Scan for the cell matching the given text and deliver its (x, y) coordinate at center. 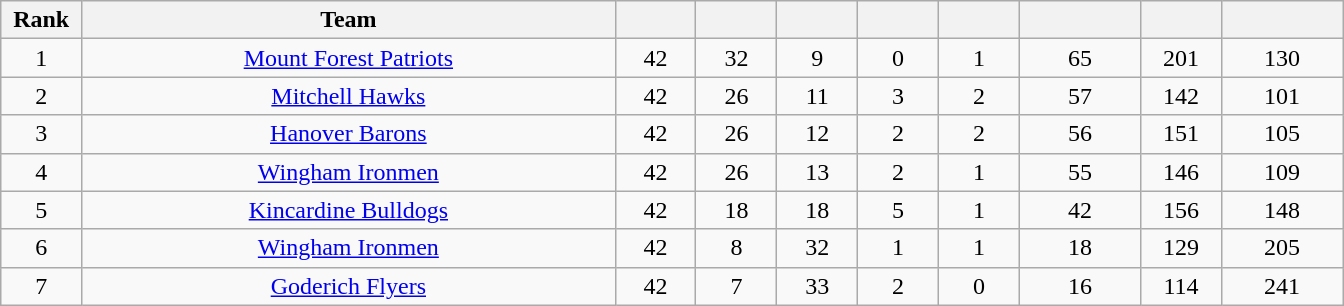
Kincardine Bulldogs (349, 210)
6 (42, 248)
241 (1282, 286)
65 (1080, 58)
109 (1282, 172)
55 (1080, 172)
142 (1182, 96)
13 (818, 172)
101 (1282, 96)
Rank (42, 20)
151 (1182, 134)
146 (1182, 172)
56 (1080, 134)
Mount Forest Patriots (349, 58)
148 (1282, 210)
4 (42, 172)
16 (1080, 286)
130 (1282, 58)
Hanover Barons (349, 134)
129 (1182, 248)
12 (818, 134)
156 (1182, 210)
Mitchell Hawks (349, 96)
201 (1182, 58)
11 (818, 96)
8 (736, 248)
9 (818, 58)
114 (1182, 286)
105 (1282, 134)
Team (349, 20)
33 (818, 286)
57 (1080, 96)
205 (1282, 248)
Goderich Flyers (349, 286)
